Determine the [X, Y] coordinate at the center of the cell enclosing the given text.  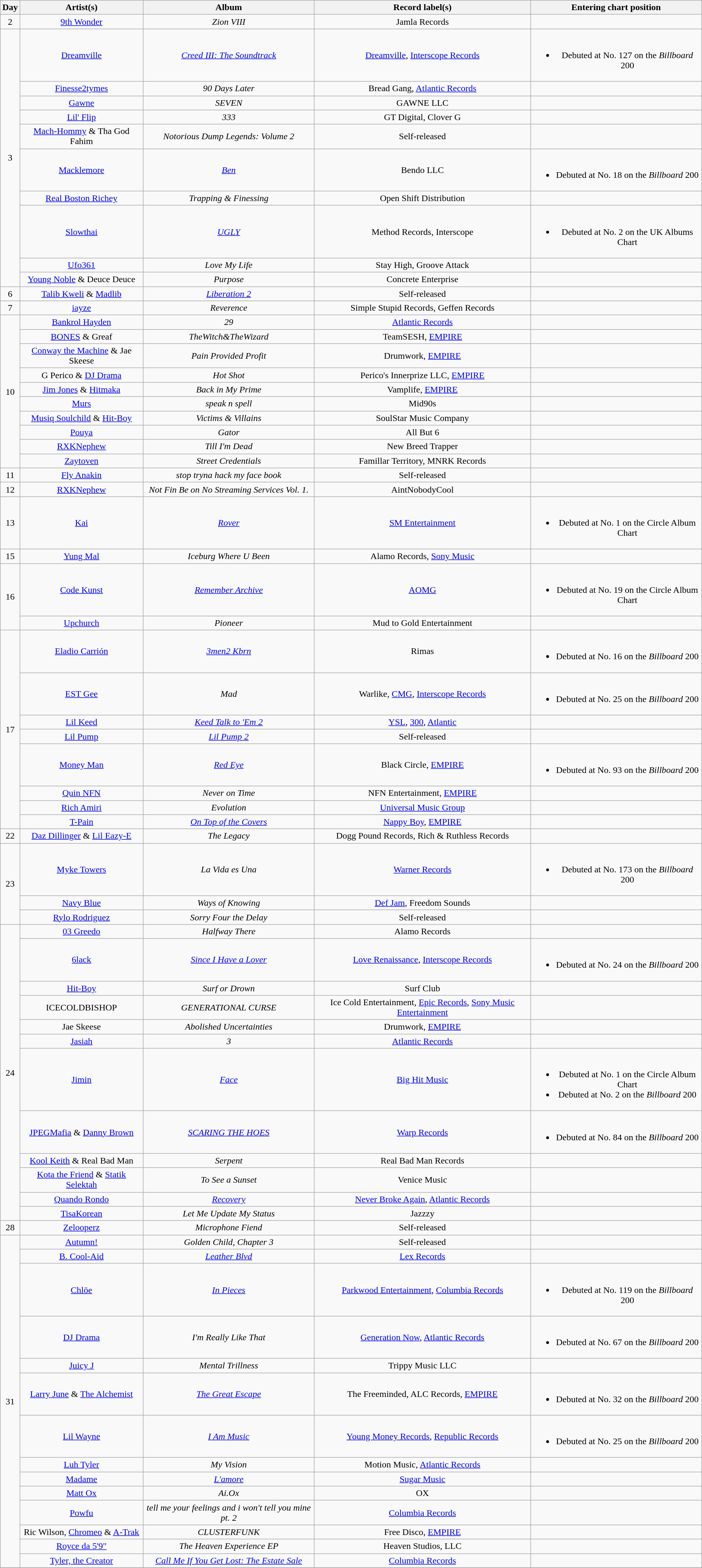
Motion Music, Atlantic Records [422, 1465]
15 [10, 556]
Tyler, the Creator [81, 1560]
Hot Shot [229, 375]
YSL, 300, Atlantic [422, 722]
Lil Pump 2 [229, 737]
Generation Now, Atlantic Records [422, 1337]
Rimas [422, 651]
Microphone Fiend [229, 1228]
Real Bad Man Records [422, 1161]
17 [10, 730]
Evolution [229, 807]
Talib Kweli & Madlib [81, 294]
Debuted at No. 173 on the Billboard 200 [616, 869]
Never Broke Again, Atlantic Records [422, 1199]
Fly Anakin [81, 475]
Abolished Uncertainties [229, 1027]
Remember Archive [229, 590]
Powfu [81, 1513]
16 [10, 597]
Jamla Records [422, 22]
Ufo361 [81, 265]
Mach-Hommy & Tha God Fahim [81, 137]
Debuted at No. 119 on the Billboard 200 [616, 1290]
Debuted at No. 93 on the Billboard 200 [616, 765]
DJ Drama [81, 1337]
Halfway There [229, 931]
Debuted at No. 1 on the Circle Album Chart [616, 523]
Free Disco, EMPIRE [422, 1532]
Autumn! [81, 1242]
28 [10, 1228]
Kai [81, 523]
Surf or Drown [229, 988]
tell me your feelings and i won't tell you mine pt. 2 [229, 1513]
Parkwood Entertainment, Columbia Records [422, 1290]
The Great Escape [229, 1394]
Luh Tyler [81, 1465]
7 [10, 308]
Pain Provided Profit [229, 356]
Famillar Territory, MNRK Records [422, 461]
Victims & Villains [229, 418]
Method Records, Interscope [422, 232]
Murs [81, 404]
GT Digital, Clover G [422, 117]
Perico's Innerprize LLC, EMPIRE [422, 375]
Alamo Records, Sony Music [422, 556]
22 [10, 836]
Simple Stupid Records, Geffen Records [422, 308]
Concrete Enterprise [422, 279]
11 [10, 475]
Rover [229, 523]
Vamplife, EMPIRE [422, 389]
Notorious Dump Legends: Volume 2 [229, 137]
Debuted at No. 84 on the Billboard 200 [616, 1132]
L'amore [229, 1479]
Quando Rondo [81, 1199]
Money Man [81, 765]
T-Pain [81, 822]
Debuted at No. 16 on the Billboard 200 [616, 651]
Young Money Records, Republic Records [422, 1436]
Hit-Boy [81, 988]
Pouya [81, 432]
NFN Entertainment, EMPIRE [422, 793]
Dreamville [81, 55]
Kota the Friend & Statik Selektah [81, 1180]
Trippy Music LLC [422, 1365]
Royce da 5'9" [81, 1546]
Mud to Gold Entertainment [422, 623]
Leather Blvd [229, 1256]
Red Eye [229, 765]
Madame [81, 1479]
Lil Pump [81, 737]
ICECOLDBISHOP [81, 1008]
BONES & Greaf [81, 337]
13 [10, 523]
Bread Gang, Atlantic Records [422, 89]
Daz Dillinger & Lil Eazy-E [81, 836]
Iceburg Where U Been [229, 556]
Golden Child, Chapter 3 [229, 1242]
Code Kunst [81, 590]
Debuted at No. 24 on the Billboard 200 [616, 960]
Lil' Flip [81, 117]
Pioneer [229, 623]
New Breed Trapper [422, 446]
Bendo LLC [422, 170]
iayze [81, 308]
Warlike, CMG, Interscope Records [422, 694]
TisaKorean [81, 1213]
I Am Music [229, 1436]
CLUSTERFUNK [229, 1532]
Zaytoven [81, 461]
Open Shift Distribution [422, 198]
Day [10, 8]
Finesse2tymes [81, 89]
24 [10, 1072]
EST Gee [81, 694]
333 [229, 117]
Black Circle, EMPIRE [422, 765]
speak n spell [229, 404]
JPEGMafia & Danny Brown [81, 1132]
On Top of the Covers [229, 822]
Big Hit Music [422, 1080]
Surf Club [422, 988]
Heaven Studios, LLC [422, 1546]
Creed III: The Soundtrack [229, 55]
Warp Records [422, 1132]
Reverence [229, 308]
Street Credentials [229, 461]
Rich Amiri [81, 807]
In Pieces [229, 1290]
31 [10, 1401]
G Perico & DJ Drama [81, 375]
GENERATIONAL CURSE [229, 1008]
Navy Blue [81, 903]
Till I'm Dead [229, 446]
6lack [81, 960]
Matt Ox [81, 1493]
The Legacy [229, 836]
La Vida es Una [229, 869]
Slowthai [81, 232]
Upchurch [81, 623]
Dogg Pound Records, Rich & Ruthless Records [422, 836]
Gator [229, 432]
Debuted at No. 67 on the Billboard 200 [616, 1337]
Lex Records [422, 1256]
Dreamville, Interscope Records [422, 55]
OX [422, 1493]
29 [229, 322]
Young Noble & Deuce Deuce [81, 279]
Debuted at No. 127 on the Billboard 200 [616, 55]
Def Jam, Freedom Sounds [422, 903]
Debuted at No. 19 on the Circle Album Chart [616, 590]
Love My Life [229, 265]
Nappy Boy, EMPIRE [422, 822]
Sugar Music [422, 1479]
Jasiah [81, 1041]
The Heaven Experience EP [229, 1546]
Bankrol Hayden [81, 322]
Chlöe [81, 1290]
Ben [229, 170]
Juicy J [81, 1365]
Macklemore [81, 170]
Jae Skeese [81, 1027]
Universal Music Group [422, 807]
Debuted at No. 32 on the Billboard 200 [616, 1394]
Mental Trillness [229, 1365]
Artist(s) [81, 8]
Recovery [229, 1199]
Quin NFN [81, 793]
Sorry Four the Delay [229, 917]
The Freeminded, ALC Records, EMPIRE [422, 1394]
Yung Mal [81, 556]
23 [10, 884]
Let Me Update My Status [229, 1213]
Love Renaissance, Interscope Records [422, 960]
Debuted at No. 2 on the UK Albums Chart [616, 232]
To See a Sunset [229, 1180]
Liberation 2 [229, 294]
Since I Have a Lover [229, 960]
Keed Talk to 'Em 2 [229, 722]
Ai.Ox [229, 1493]
SoulStar Music Company [422, 418]
TheWitch&TheWizard [229, 337]
Mad [229, 694]
12 [10, 489]
UGLY [229, 232]
Not Fin Be on No Streaming Services Vol. 1. [229, 489]
My Vision [229, 1465]
Jazzzy [422, 1213]
Kool Keith & Real Bad Man [81, 1161]
Rylo Rodriguez [81, 917]
Musiq Soulchild & Hit-Boy [81, 418]
Eladio Carrión [81, 651]
stop tryna hack my face book [229, 475]
Debuted at No. 1 on the Circle Album ChartDebuted at No. 2 on the Billboard 200 [616, 1080]
9th Wonder [81, 22]
Lil Wayne [81, 1436]
Mid90s [422, 404]
Jim Jones & Hitmaka [81, 389]
2 [10, 22]
Larry June & The Alchemist [81, 1394]
Album [229, 8]
Call Me If You Get Lost: The Estate Sale [229, 1560]
Ric Wilson, Chromeo & A-Trak [81, 1532]
I'm Really Like That [229, 1337]
SCARING THE HOES [229, 1132]
Never on Time [229, 793]
B. Cool-Aid [81, 1256]
Ways of Knowing [229, 903]
Myke Towers [81, 869]
Ice Cold Entertainment, Epic Records, Sony Music Entertainment [422, 1008]
Warner Records [422, 869]
Alamo Records [422, 931]
Conway the Machine & Jae Skeese [81, 356]
AintNobodyCool [422, 489]
Serpent [229, 1161]
10 [10, 392]
Record label(s) [422, 8]
Venice Music [422, 1180]
Entering chart position [616, 8]
90 Days Later [229, 89]
03 Greedo [81, 931]
SEVEN [229, 103]
All But 6 [422, 432]
Trapping & Finessing [229, 198]
Jimin [81, 1080]
Stay High, Groove Attack [422, 265]
Zion VIII [229, 22]
Purpose [229, 279]
GAWNE LLC [422, 103]
Real Boston Richey [81, 198]
Face [229, 1080]
3men2 Kbrn [229, 651]
Gawne [81, 103]
Back in My Prime [229, 389]
AOMG [422, 590]
Zelooperz [81, 1228]
SM Entertainment [422, 523]
Debuted at No. 18 on the Billboard 200 [616, 170]
TeamSESH, EMPIRE [422, 337]
Lil Keed [81, 722]
6 [10, 294]
